Return the (X, Y) coordinate for the center point of the cell that contains the specified text.  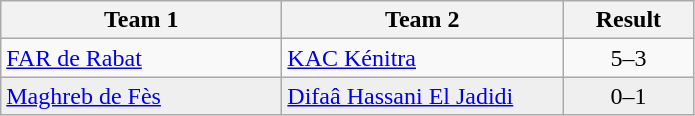
KAC Kénitra (422, 58)
5–3 (628, 58)
Difaâ Hassani El Jadidi (422, 96)
FAR de Rabat (142, 58)
Team 1 (142, 20)
0–1 (628, 96)
Team 2 (422, 20)
Result (628, 20)
Maghreb de Fès (142, 96)
